Determine the [X, Y] coordinate at the center of the cell enclosing the given text.  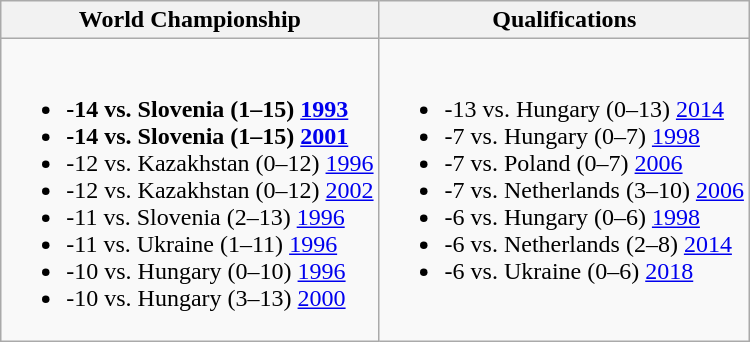
Qualifications [564, 20]
World Championship [190, 20]
